Return the (x, y) coordinate for the center point of the cell that contains the specified text.  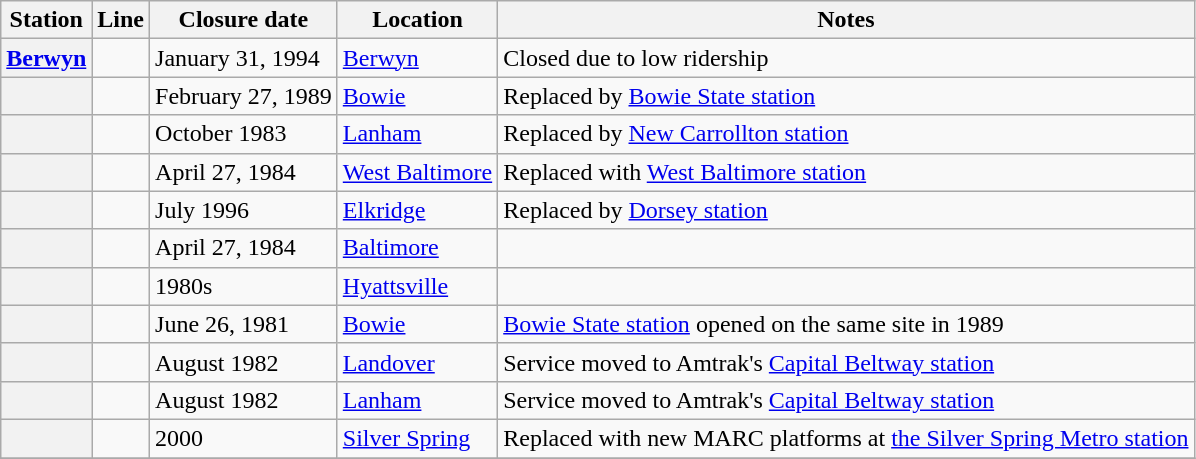
Notes (846, 20)
Replaced with West Baltimore station (846, 172)
Replaced by Bowie State station (846, 96)
February 27, 1989 (244, 96)
Replaced with new MARC platforms at the Silver Spring Metro station (846, 438)
Replaced by New Carrollton station (846, 134)
Bowie State station opened on the same site in 1989 (846, 324)
West Baltimore (417, 172)
Closed due to low ridership (846, 58)
October 1983 (244, 134)
2000 (244, 438)
Landover (417, 362)
Elkridge (417, 210)
Location (417, 20)
July 1996 (244, 210)
Silver Spring (417, 438)
Line (121, 20)
Hyattsville (417, 286)
Baltimore (417, 248)
Replaced by Dorsey station (846, 210)
Station (46, 20)
January 31, 1994 (244, 58)
June 26, 1981 (244, 324)
Closure date (244, 20)
1980s (244, 286)
